Identify which cell holds the provided text, then report its (x, y) central coordinate. 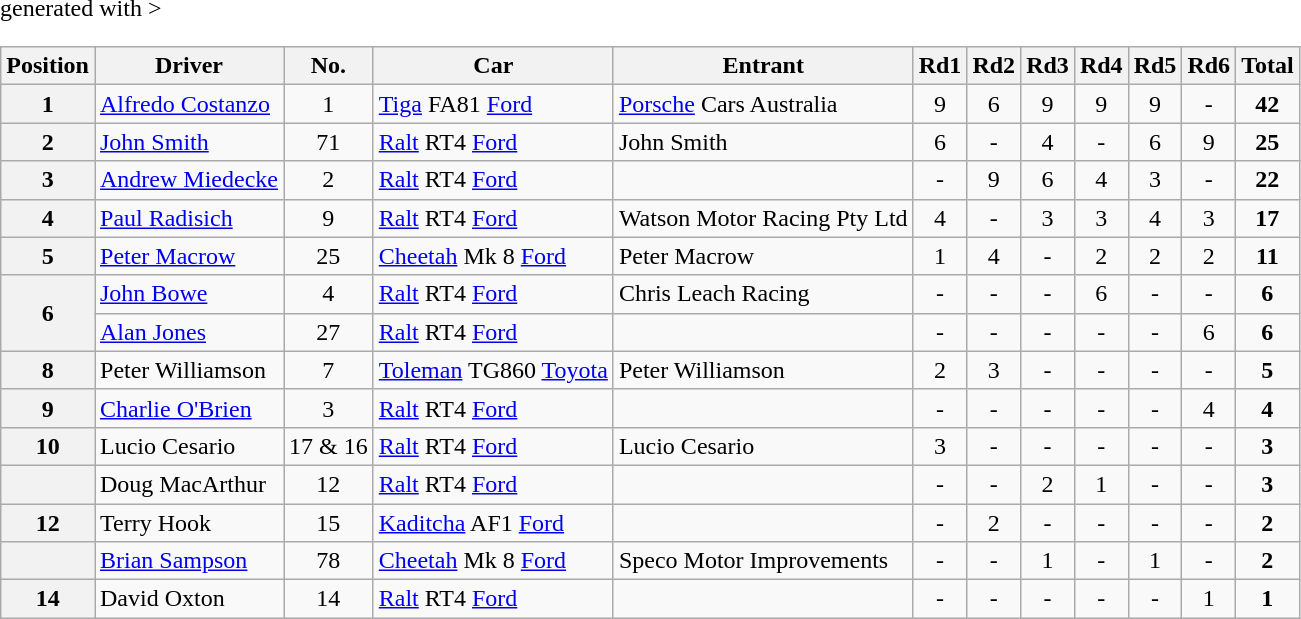
Terry Hook (188, 523)
Kaditcha AF1 Ford (493, 523)
27 (329, 332)
Rd2 (994, 66)
71 (329, 142)
No. (329, 66)
Paul Radisich (188, 218)
10 (48, 446)
17 (1268, 218)
Alfredo Costanzo (188, 104)
Chris Leach Racing (763, 294)
Rd1 (940, 66)
Driver (188, 66)
John Bowe (188, 294)
Position (48, 66)
17 & 16 (329, 446)
Charlie O'Brien (188, 408)
Rd3 (1048, 66)
78 (329, 561)
Tiga FA81 Ford (493, 104)
22 (1268, 180)
15 (329, 523)
Watson Motor Racing Pty Ltd (763, 218)
Car (493, 66)
Rd5 (1155, 66)
Toleman TG860 Toyota (493, 370)
Andrew Miedecke (188, 180)
42 (1268, 104)
David Oxton (188, 599)
Speco Motor Improvements (763, 561)
Rd4 (1101, 66)
Entrant (763, 66)
Alan Jones (188, 332)
11 (1268, 256)
Porsche Cars Australia (763, 104)
Total (1268, 66)
8 (48, 370)
7 (329, 370)
Doug MacArthur (188, 484)
Brian Sampson (188, 561)
Rd6 (1209, 66)
